Locate the cell with the specified text and output its (x, y) center coordinate. 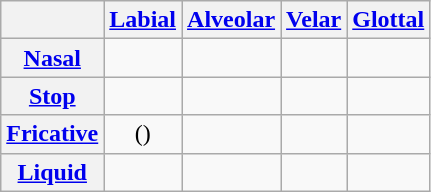
Labial (143, 20)
Velar (314, 20)
() (143, 134)
Fricative (52, 134)
Alveolar (232, 20)
Glottal (388, 20)
Stop (52, 96)
Nasal (52, 58)
Liquid (52, 172)
